Search for the cell housing the specified text and yield its (x, y) center coordinate. 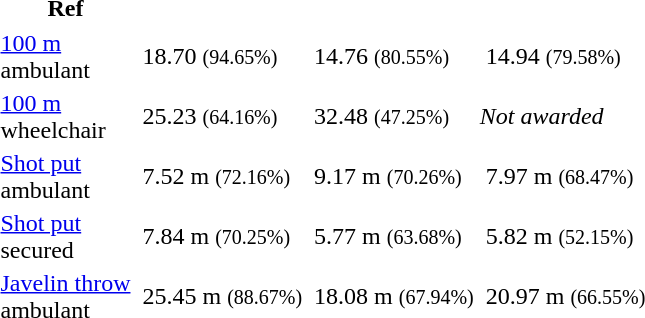
25.23 (64.16%) (222, 116)
18.70 (94.65%) (222, 56)
9.17 m (70.26%) (394, 176)
7.84 m (70.25%) (222, 236)
32.48 (47.25%) (394, 116)
14.76 (80.55%) (394, 56)
7.52 m (72.16%) (222, 176)
5.77 m (63.68%) (394, 236)
